For the text-containing cell, return its midpoint in [X, Y] coordinate format. 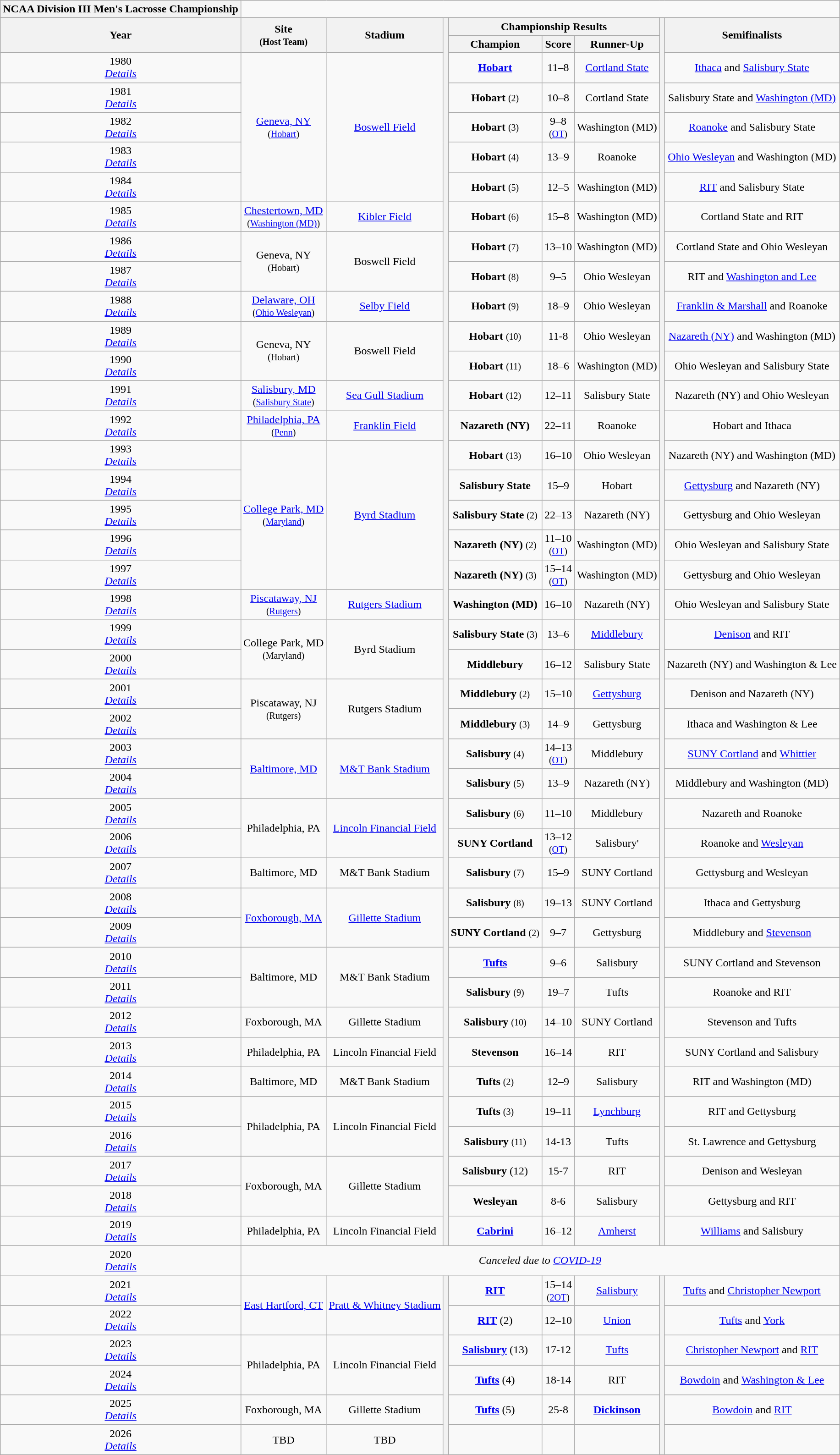
18–6 [558, 366]
Ithaca and Washington & Lee [752, 723]
Williams and Salisbury [752, 1230]
14–9 [558, 723]
Tufts (5) [495, 1410]
Salisbury' [617, 843]
2007Details [121, 873]
17-12 [558, 1350]
2012Details [121, 1022]
11–10(OT) [558, 545]
2022Details [121, 1320]
Salisbury State (2) [495, 515]
Denison and RIT [752, 634]
15–8 [558, 216]
22–11 [558, 425]
Tufts (4) [495, 1380]
2013Details [121, 1052]
Tufts and Christopher Newport [752, 1290]
12–11 [558, 396]
Roanoke and Wesleyan [752, 843]
2011Details [121, 992]
22–13 [558, 515]
RIT and Salisbury State [752, 187]
Roanoke and Salisbury State [752, 127]
Salisbury (13) [495, 1350]
2020Details [121, 1261]
Wesleyan [495, 1201]
15–10 [558, 694]
Salisbury (7) [495, 873]
Lynchburg [617, 1111]
Bowdoin and Washington & Lee [752, 1380]
SUNY Cortland and Whittier [752, 754]
1997Details [121, 575]
11–10 [558, 813]
Score [558, 44]
2026Details [121, 1439]
1982Details [121, 127]
2023Details [121, 1350]
2009Details [121, 932]
Hobart (6) [495, 216]
13–12(OT) [558, 843]
Site(Host Team) [283, 35]
1984Details [121, 187]
2014Details [121, 1082]
2003Details [121, 754]
2000Details [121, 664]
Salisbury (11) [495, 1141]
2005Details [121, 813]
18–9 [558, 306]
1987Details [121, 276]
Salisbury (6) [495, 813]
SUNY Cortland and Stevenson [752, 963]
14–10 [558, 1022]
Champion [495, 44]
1992Details [121, 425]
Salisbury (4) [495, 754]
Canceled due to COVID-19 [540, 1261]
1998Details [121, 604]
2002Details [121, 723]
15-7 [558, 1171]
1985Details [121, 216]
12–9 [558, 1082]
Sea Gull Stadium [385, 396]
18-14 [558, 1380]
9–8(OT) [558, 127]
1981Details [121, 97]
12–10 [558, 1320]
Cortland State and RIT [752, 216]
Middlebury and Washington (MD) [752, 783]
Hobart (12) [495, 396]
SUNY Cortland (2) [495, 932]
Hobart (8) [495, 276]
Amherst [617, 1230]
Bowdoin and RIT [752, 1410]
Stadium [385, 35]
2021Details [121, 1290]
Denison and Nazareth (NY) [752, 694]
Nazareth and Roanoke [752, 813]
Hobart (10) [495, 336]
Gettysburg and Wesleyan [752, 873]
Nazareth (NY) (3) [495, 575]
14–13(OT) [558, 754]
Salisbury State and Washington (MD) [752, 97]
Ithaca and Gettysburg [752, 903]
Year [121, 35]
RIT and Washington and Lee [752, 276]
19–11 [558, 1111]
Union [617, 1320]
East Hartford, CT [283, 1305]
25-8 [558, 1410]
2025Details [121, 1410]
Franklin Field [385, 425]
2019Details [121, 1230]
1996Details [121, 545]
13–10 [558, 247]
Middlebury (2) [495, 694]
Selby Field [385, 306]
2010Details [121, 963]
Gettysburg and RIT [752, 1201]
Salisbury (5) [495, 783]
Philadelphia, PA(Penn) [283, 425]
St. Lawrence and Gettysburg [752, 1141]
Runner-Up [617, 44]
Hobart (13) [495, 456]
2001Details [121, 694]
Stevenson and Tufts [752, 1022]
16–14 [558, 1052]
Salisbury State (3) [495, 634]
19–13 [558, 903]
15–14(2OT) [558, 1290]
1994Details [121, 485]
1980Details [121, 68]
9–7 [558, 932]
Salisbury (8) [495, 903]
Hobart (7) [495, 247]
Salisbury (12) [495, 1171]
Chestertown, MD(Washington (MD)) [283, 216]
Hobart (4) [495, 157]
Tufts and York [752, 1320]
SUNY Cortland and Salisbury [752, 1052]
Roanoke and RIT [752, 992]
NCAA Division III Men's Lacrosse Championship [121, 9]
1990Details [121, 366]
RIT (2) [495, 1320]
9–6 [558, 963]
Cabrini [495, 1230]
Ohio Wesleyan and Washington (MD) [752, 157]
11-8 [558, 336]
1991Details [121, 396]
12–5 [558, 187]
2015Details [121, 1111]
Cortland State and Ohio Wesleyan [752, 247]
Hobart (2) [495, 97]
2024Details [121, 1380]
2017Details [121, 1171]
Championship Results [554, 27]
1986Details [121, 247]
Kibler Field [385, 216]
1993Details [121, 456]
2018Details [121, 1201]
2016Details [121, 1141]
1995Details [121, 515]
Pratt & Whitney Stadium [385, 1305]
Denison and Wesleyan [752, 1171]
Stevenson [495, 1052]
Tufts (2) [495, 1082]
Middlebury and Stevenson [752, 932]
Salisbury (9) [495, 992]
Christopher Newport and RIT [752, 1350]
10–8 [558, 97]
14-13 [558, 1141]
2004Details [121, 783]
Franklin & Marshall and Roanoke [752, 306]
11–8 [558, 68]
1989Details [121, 336]
1988Details [121, 306]
Middlebury (3) [495, 723]
Nazareth (NY) and Washington & Lee [752, 664]
Hobart and Ithaca [752, 425]
Tufts (3) [495, 1111]
RIT and Washington (MD) [752, 1082]
13–6 [558, 634]
Ithaca and Salisbury State [752, 68]
1983Details [121, 157]
Dickinson [617, 1410]
Hobart (3) [495, 127]
Salisbury, MD(Salisbury State) [283, 396]
Nazareth (NY) and Ohio Wesleyan [752, 396]
9–5 [558, 276]
2008Details [121, 903]
19–7 [558, 992]
Nazareth (NY) (2) [495, 545]
Semifinalists [752, 35]
2006Details [121, 843]
Delaware, OH(Ohio Wesleyan) [283, 306]
1999Details [121, 634]
Hobart (11) [495, 366]
15–14(OT) [558, 575]
Salisbury (10) [495, 1022]
RIT and Gettysburg [752, 1111]
8-6 [558, 1201]
Hobart (5) [495, 187]
Gettysburg and Nazareth (NY) [752, 485]
Hobart (9) [495, 306]
